Output the [X, Y] coordinate of the center of the cell containing the given text.  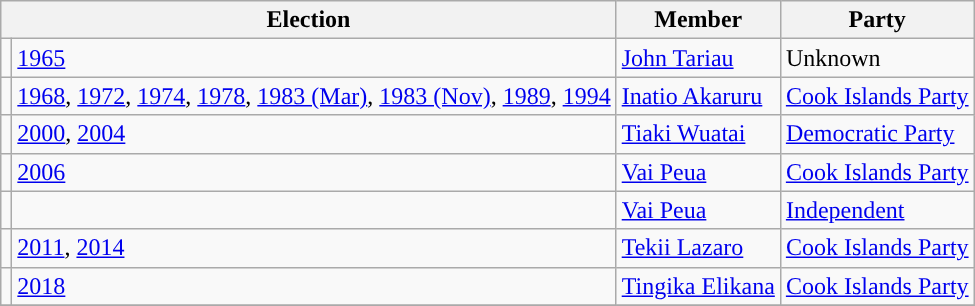
2018 [314, 286]
Member [698, 20]
Inatio Akaruru [698, 96]
Tekii Lazaro [698, 248]
Democratic Party [877, 134]
1965 [314, 58]
Unknown [877, 58]
2006 [314, 172]
Election [308, 20]
Independent [877, 210]
2000, 2004 [314, 134]
2011, 2014 [314, 248]
John Tariau [698, 58]
Tingika Elikana [698, 286]
1968, 1972, 1974, 1978, 1983 (Mar), 1983 (Nov), 1989, 1994 [314, 96]
Tiaki Wuatai [698, 134]
Party [877, 20]
